Pinpoint the cell where the given text exists, returning its [X, Y] midpoint coordinate. 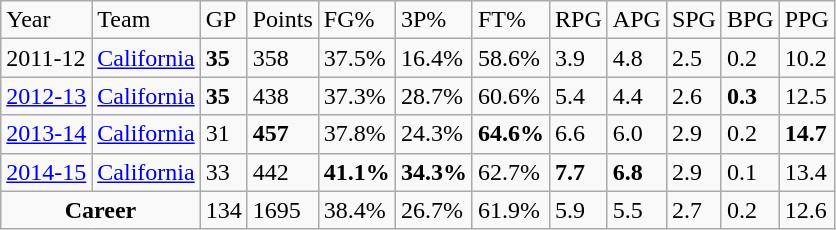
12.5 [806, 96]
Team [146, 20]
438 [282, 96]
2014-15 [46, 172]
PPG [806, 20]
58.6% [510, 58]
16.4% [434, 58]
33 [224, 172]
2011-12 [46, 58]
BPG [750, 20]
5.4 [579, 96]
31 [224, 134]
4.8 [636, 58]
2.6 [694, 96]
62.7% [510, 172]
38.4% [356, 210]
0.1 [750, 172]
SPG [694, 20]
APG [636, 20]
Year [46, 20]
7.7 [579, 172]
37.8% [356, 134]
37.5% [356, 58]
6.6 [579, 134]
2012-13 [46, 96]
1695 [282, 210]
28.7% [434, 96]
14.7 [806, 134]
4.4 [636, 96]
13.4 [806, 172]
358 [282, 58]
134 [224, 210]
41.1% [356, 172]
2.5 [694, 58]
2013-14 [46, 134]
GP [224, 20]
5.5 [636, 210]
3.9 [579, 58]
60.6% [510, 96]
6.0 [636, 134]
12.6 [806, 210]
RPG [579, 20]
34.3% [434, 172]
442 [282, 172]
FG% [356, 20]
FT% [510, 20]
6.8 [636, 172]
457 [282, 134]
61.9% [510, 210]
Career [100, 210]
5.9 [579, 210]
24.3% [434, 134]
Points [282, 20]
37.3% [356, 96]
26.7% [434, 210]
64.6% [510, 134]
10.2 [806, 58]
2.7 [694, 210]
3P% [434, 20]
0.3 [750, 96]
